For the text-containing cell, return its midpoint in (X, Y) coordinate format. 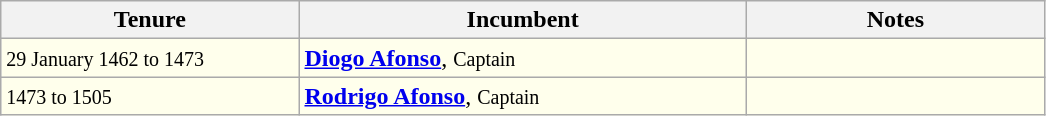
29 January 1462 to 1473 (150, 58)
Diogo Afonso, Captain (522, 58)
Notes (895, 20)
Incumbent (522, 20)
Rodrigo Afonso, Captain (522, 96)
Tenure (150, 20)
1473 to 1505 (150, 96)
